Capture the cell that displays the provided text and extract its [x, y] central coordinate. 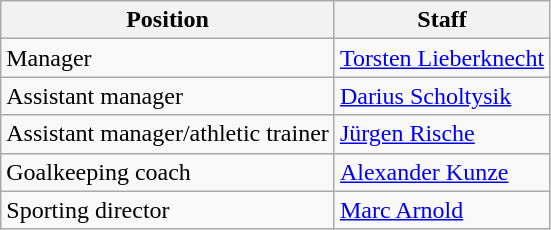
Sporting director [168, 210]
Alexander Kunze [442, 172]
Torsten Lieberknecht [442, 58]
Darius Scholtysik [442, 96]
Jürgen Rische [442, 134]
Marc Arnold [442, 210]
Position [168, 20]
Assistant manager [168, 96]
Goalkeeping coach [168, 172]
Staff [442, 20]
Assistant manager/athletic trainer [168, 134]
Manager [168, 58]
